Locate the cell with the specified text and output its (x, y) center coordinate. 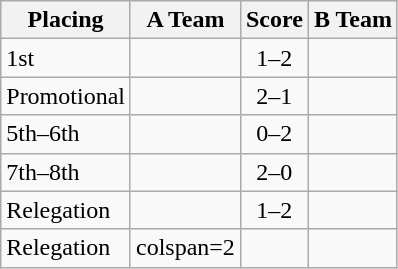
A Team (185, 20)
0–2 (274, 134)
2–0 (274, 172)
Placing (66, 20)
1st (66, 58)
B Team (352, 20)
7th–8th (66, 172)
Score (274, 20)
colspan=2 (185, 248)
2–1 (274, 96)
Promotional (66, 96)
5th–6th (66, 134)
